Determine the (x, y) coordinate at the center of the cell enclosing the given text.  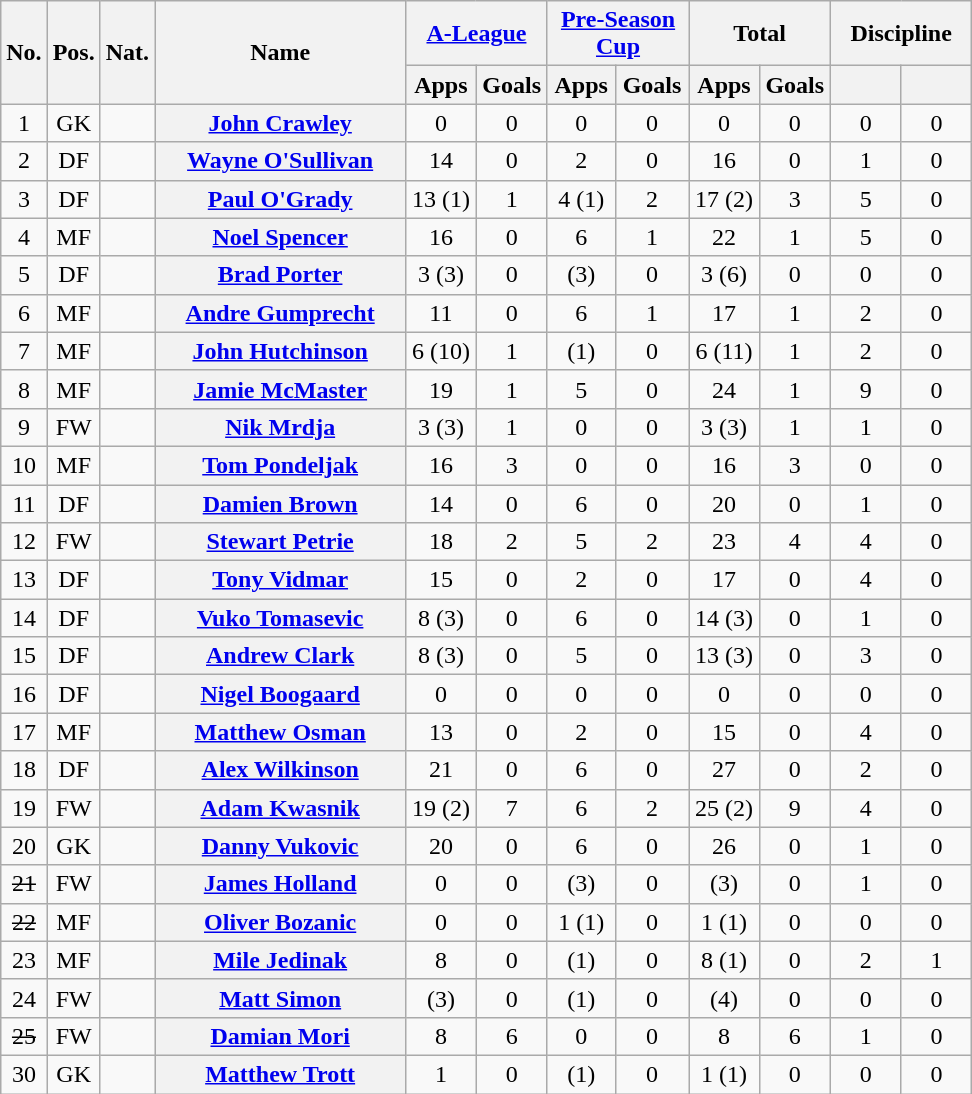
6 (11) (724, 351)
Mile Jedinak (280, 960)
3 (6) (724, 275)
Discipline (901, 34)
25 (24, 1036)
Oliver Bozanic (280, 922)
Andrew Clark (280, 656)
No. (24, 52)
8 (1) (724, 960)
Noel Spencer (280, 237)
John Hutchinson (280, 351)
Nigel Boogaard (280, 694)
Brad Porter (280, 275)
Wayne O'Sullivan (280, 161)
Matthew Trott (280, 1074)
Pre-Season Cup (618, 34)
13 (3) (724, 656)
A-League (477, 34)
27 (724, 770)
4 (1) (581, 199)
17 (2) (724, 199)
10 (24, 465)
Nik Mrdja (280, 427)
Jamie McMaster (280, 389)
Damien Brown (280, 503)
19 (2) (441, 808)
Name (280, 52)
26 (724, 846)
Tom Pondeljak (280, 465)
John Crawley (280, 123)
Damian Mori (280, 1036)
(4) (724, 998)
12 (24, 542)
Alex Wilkinson (280, 770)
Danny Vukovic (280, 846)
25 (2) (724, 808)
Vuko Tomasevic (280, 618)
Tony Vidmar (280, 580)
14 (3) (724, 618)
Nat. (127, 52)
James Holland (280, 884)
Andre Gumprecht (280, 313)
Stewart Petrie (280, 542)
Paul O'Grady (280, 199)
Total (760, 34)
6 (10) (441, 351)
13 (1) (441, 199)
Matthew Osman (280, 732)
Matt Simon (280, 998)
Pos. (74, 52)
30 (24, 1074)
Adam Kwasnik (280, 808)
